Detect which cell encompasses the target text, then output its [x, y] center coordinate. 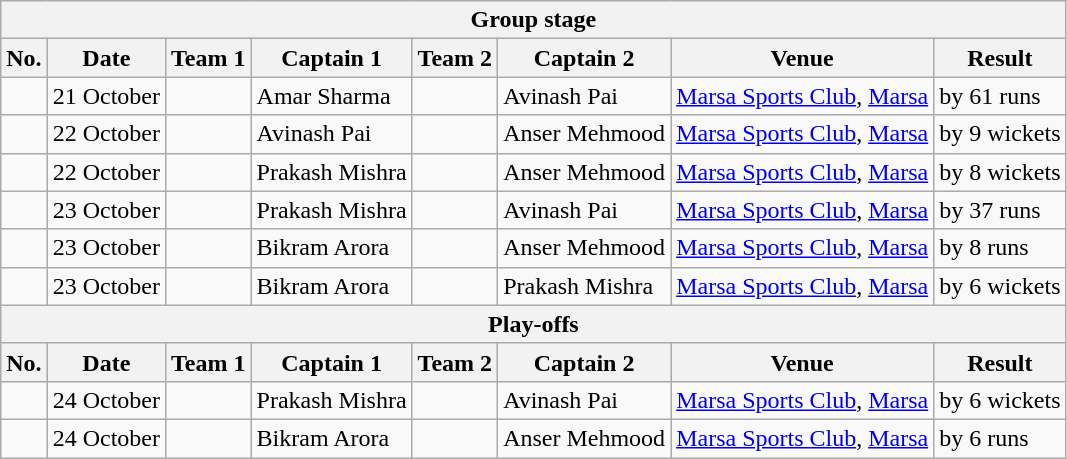
by 37 runs [1000, 210]
Amar Sharma [332, 96]
by 8 runs [1000, 248]
by 9 wickets [1000, 134]
by 61 runs [1000, 96]
21 October [106, 96]
Play-offs [534, 324]
by 6 runs [1000, 438]
by 8 wickets [1000, 172]
Group stage [534, 20]
